Find where the given text appears and provide that cell's center as (X, Y) coordinate. 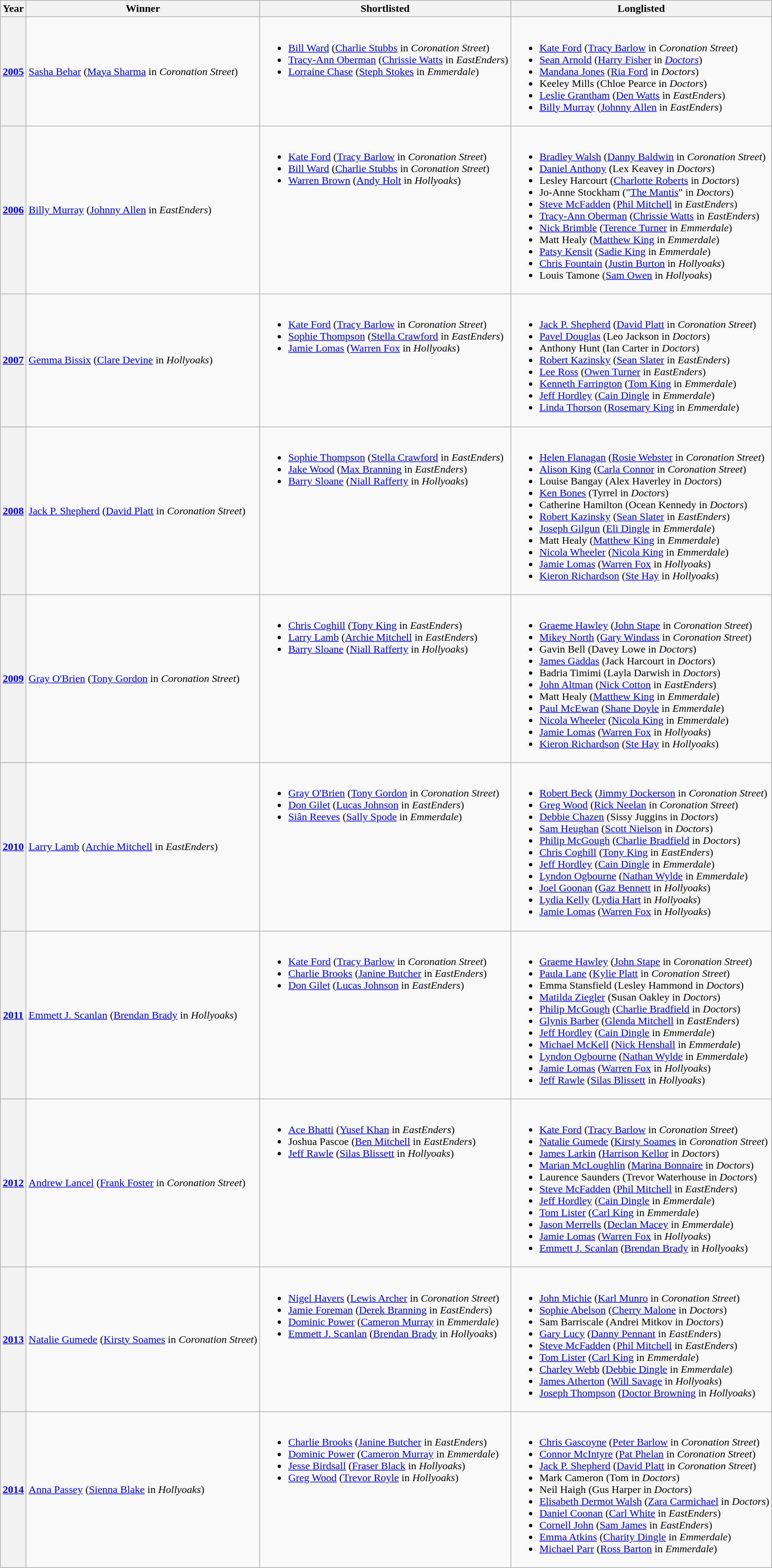
2014 (13, 1489)
Sasha Behar (Maya Sharma in Coronation Street) (143, 72)
Bill Ward (Charlie Stubbs in Coronation Street)Tracy-Ann Oberman (Chrissie Watts in EastEnders)Lorraine Chase (Steph Stokes in Emmerdale) (385, 72)
Larry Lamb (Archie Mitchell in EastEnders) (143, 847)
2006 (13, 210)
2009 (13, 678)
Longlisted (641, 9)
2011 (13, 1015)
2010 (13, 847)
Ace Bhatti (Yusef Khan in EastEnders)Joshua Pascoe (Ben Mitchell in EastEnders)Jeff Rawle (Silas Blissett in Hollyoaks) (385, 1183)
Billy Murray (Johnny Allen in EastEnders) (143, 210)
Sophie Thompson (Stella Crawford in EastEnders)Jake Wood (Max Branning in EastEnders)Barry Sloane (Niall Rafferty in Hollyoaks) (385, 511)
Gray O'Brien (Tony Gordon in Coronation Street) (143, 678)
2007 (13, 360)
Year (13, 9)
2013 (13, 1339)
Gray O'Brien (Tony Gordon in Coronation Street)Don Gilet (Lucas Johnson in EastEnders)Siân Reeves (Sally Spode in Emmerdale) (385, 847)
Kate Ford (Tracy Barlow in Coronation Street)Bill Ward (Charlie Stubbs in Coronation Street)Warren Brown (Andy Holt in Hollyoaks) (385, 210)
2005 (13, 72)
Shortlisted (385, 9)
Anna Passey (Sienna Blake in Hollyoaks) (143, 1489)
Jack P. Shepherd (David Platt in Coronation Street) (143, 511)
Chris Coghill (Tony King in EastEnders)Larry Lamb (Archie Mitchell in EastEnders)Barry Sloane (Niall Rafferty in Hollyoaks) (385, 678)
Emmett J. Scanlan (Brendan Brady in Hollyoaks) (143, 1015)
2008 (13, 511)
Kate Ford (Tracy Barlow in Coronation Street)Charlie Brooks (Janine Butcher in EastEnders)Don Gilet (Lucas Johnson in EastEnders) (385, 1015)
Andrew Lancel (Frank Foster in Coronation Street) (143, 1183)
2012 (13, 1183)
Kate Ford (Tracy Barlow in Coronation Street)Sophie Thompson (Stella Crawford in EastEnders)Jamie Lomas (Warren Fox in Hollyoaks) (385, 360)
Natalie Gumede (Kirsty Soames in Coronation Street) (143, 1339)
Gemma Bissix (Clare Devine in Hollyoaks) (143, 360)
Winner (143, 9)
